Extract the [X, Y] coordinate from the center of the cell holding the provided text.  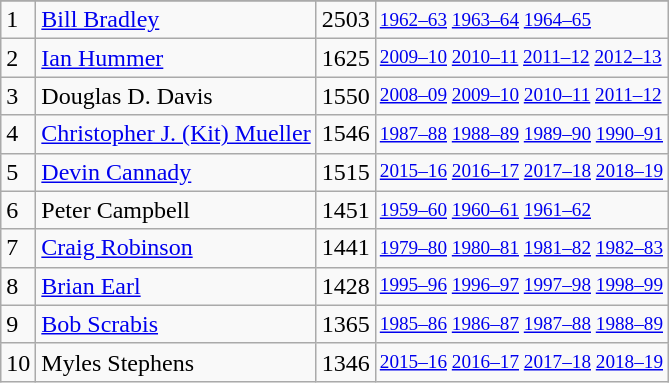
10 [18, 362]
5 [18, 172]
1365 [346, 324]
1985–86 1986–87 1987–88 1988–89 [521, 324]
7 [18, 248]
1428 [346, 286]
1 [18, 20]
1451 [346, 210]
Brian Earl [176, 286]
2503 [346, 20]
2008–09 2009–10 2010–11 2011–12 [521, 96]
1515 [346, 172]
1546 [346, 134]
Douglas D. Davis [176, 96]
9 [18, 324]
8 [18, 286]
Ian Hummer [176, 58]
2 [18, 58]
Bill Bradley [176, 20]
Craig Robinson [176, 248]
Devin Cannady [176, 172]
4 [18, 134]
1441 [346, 248]
Myles Stephens [176, 362]
2009–10 2010–11 2011–12 2012–13 [521, 58]
1959–60 1960–61 1961–62 [521, 210]
6 [18, 210]
1987–88 1988–89 1989–90 1990–91 [521, 134]
1346 [346, 362]
1550 [346, 96]
Peter Campbell [176, 210]
Christopher J. (Kit) Mueller [176, 134]
1979–80 1980–81 1981–82 1982–83 [521, 248]
3 [18, 96]
1625 [346, 58]
1995–96 1996–97 1997–98 1998–99 [521, 286]
Bob Scrabis [176, 324]
1962–63 1963–64 1964–65 [521, 20]
